Provide the [x, y] coordinate of the cell's center where the given text is located.  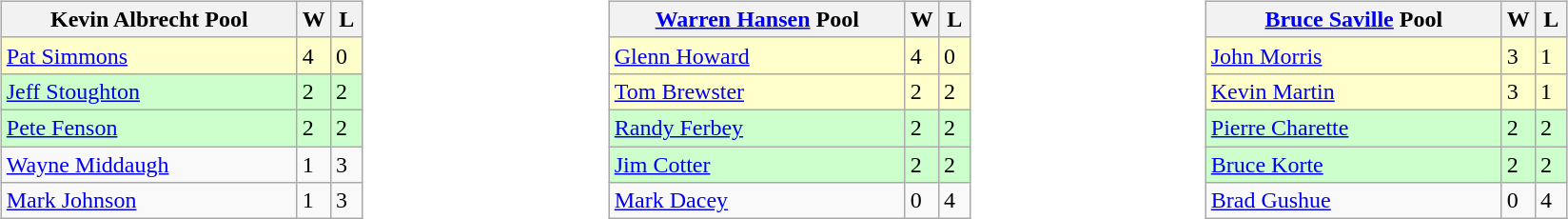
Mark Dacey [757, 201]
Jeff Stoughton [148, 91]
Kevin Martin [1353, 91]
Brad Gushue [1353, 201]
Bruce Korte [1353, 165]
Jim Cotter [757, 165]
Pete Fenson [148, 128]
Pierre Charette [1353, 128]
Randy Ferbey [757, 128]
Wayne Middaugh [148, 165]
Kevin Albrecht Pool [148, 19]
Tom Brewster [757, 91]
Warren Hansen Pool [757, 19]
Mark Johnson [148, 201]
John Morris [1353, 55]
Pat Simmons [148, 55]
Bruce Saville Pool [1353, 19]
Glenn Howard [757, 55]
